From the cell containing the given text, extract its center point as (X, Y) coordinate. 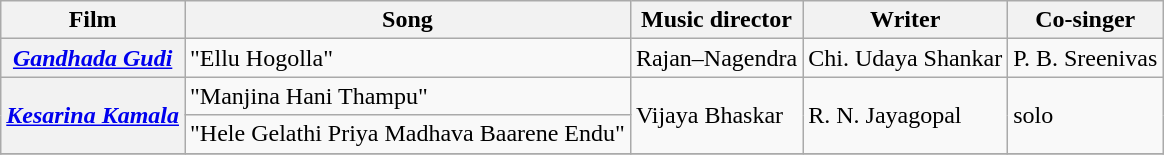
Chi. Udaya Shankar (906, 58)
"Ellu Hogolla" (408, 58)
Song (408, 20)
Kesarina Kamala (93, 115)
Writer (906, 20)
Film (93, 20)
P. B. Sreenivas (1086, 58)
Co-singer (1086, 20)
"Hele Gelathi Priya Madhava Baarene Endu" (408, 134)
R. N. Jayagopal (906, 115)
Gandhada Gudi (93, 58)
Rajan–Nagendra (716, 58)
"Manjina Hani Thampu" (408, 96)
Vijaya Bhaskar (716, 115)
Music director (716, 20)
solo (1086, 115)
